Capture the cell that displays the provided text and extract its (x, y) central coordinate. 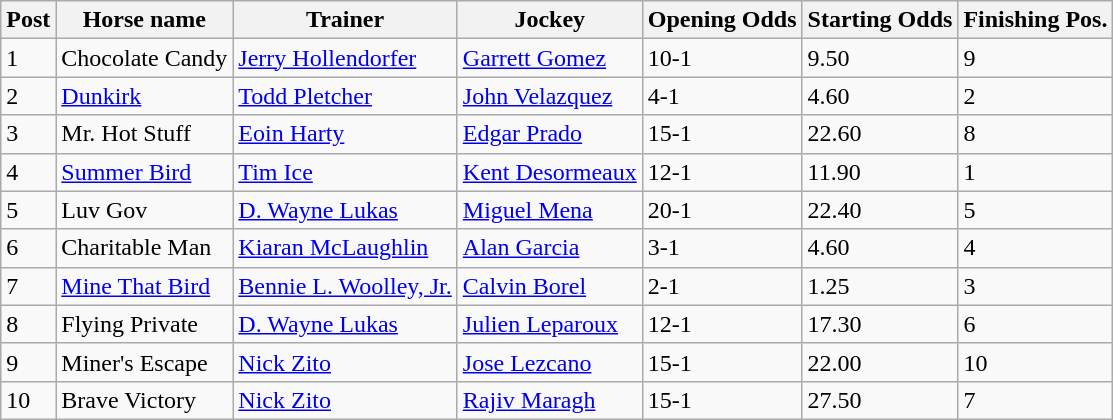
Calvin Borel (550, 286)
Chocolate Candy (144, 58)
17.30 (880, 324)
Mr. Hot Stuff (144, 134)
Kent Desormeaux (550, 172)
Edgar Prado (550, 134)
Miguel Mena (550, 210)
Starting Odds (880, 20)
3-1 (722, 248)
Brave Victory (144, 400)
Trainer (345, 20)
Summer Bird (144, 172)
Luv Gov (144, 210)
Mine That Bird (144, 286)
Eoin Harty (345, 134)
Charitable Man (144, 248)
1.25 (880, 286)
Jockey (550, 20)
Horse name (144, 20)
22.00 (880, 362)
Finishing Pos. (1036, 20)
9.50 (880, 58)
Alan Garcia (550, 248)
Todd Pletcher (345, 96)
Post (28, 20)
Tim Ice (345, 172)
22.60 (880, 134)
22.40 (880, 210)
Garrett Gomez (550, 58)
10-1 (722, 58)
Miner's Escape (144, 362)
Flying Private (144, 324)
Bennie L. Woolley, Jr. (345, 286)
Kiaran McLaughlin (345, 248)
20-1 (722, 210)
4-1 (722, 96)
Rajiv Maragh (550, 400)
27.50 (880, 400)
Opening Odds (722, 20)
Dunkirk (144, 96)
John Velazquez (550, 96)
2-1 (722, 286)
11.90 (880, 172)
Julien Leparoux (550, 324)
Jose Lezcano (550, 362)
Jerry Hollendorfer (345, 58)
